Search for the cell housing the specified text and yield its (X, Y) center coordinate. 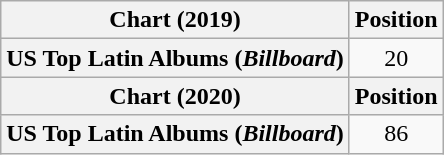
Chart (2019) (176, 20)
Chart (2020) (176, 96)
20 (396, 58)
86 (396, 134)
